Determine the [X, Y] coordinate at the center of the cell enclosing the given text.  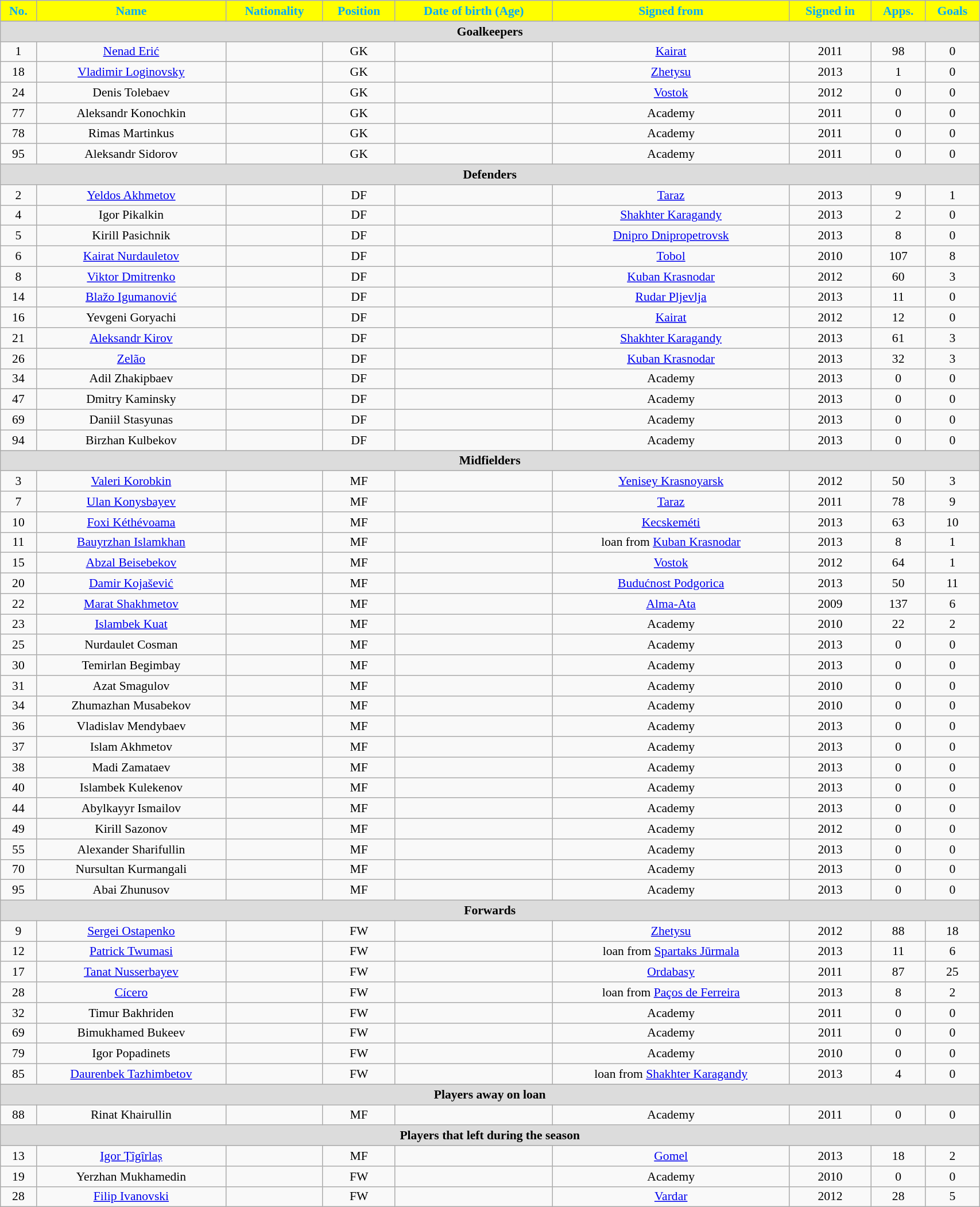
Daniil Stasyunas [131, 420]
Goals [952, 11]
Islambek Kuat [131, 624]
Aleksandr Konochkin [131, 113]
36 [18, 727]
Viktor Dmitrenko [131, 277]
Signed in [830, 11]
Date of birth (Age) [474, 11]
Cícero [131, 992]
79 [18, 1054]
Valeri Korobkin [131, 482]
loan from Shakhter Karagandy [671, 1074]
17 [18, 972]
Abai Zhunusov [131, 890]
31 [18, 686]
Yevgeni Goryachi [131, 318]
Bimukhamed Bukeev [131, 1033]
Rinat Khairullin [131, 1115]
23 [18, 624]
19 [18, 1177]
loan from Kuban Krasnodar [671, 542]
15 [18, 563]
Damir Kojašević [131, 584]
Dmitry Kaminsky [131, 399]
98 [898, 52]
26 [18, 359]
37 [18, 747]
21 [18, 338]
Forwards [490, 911]
Defenders [490, 174]
2009 [830, 604]
loan from Spartaks Jūrmala [671, 952]
Igor Pikalkin [131, 215]
Marat Shakhmetov [131, 604]
60 [898, 277]
Blažo Igumanović [131, 297]
63 [898, 522]
85 [18, 1074]
Name [131, 11]
47 [18, 399]
Alexander Sharifullin [131, 849]
24 [18, 93]
20 [18, 584]
Foxi Kéthévoama [131, 522]
Vardar [671, 1197]
94 [18, 440]
49 [18, 829]
Adil Zhakipbaev [131, 379]
Yeldos Akhmetov [131, 195]
Nenad Erić [131, 52]
77 [18, 113]
Rimas Martinkus [131, 134]
Tobol [671, 257]
Timur Bakhriden [131, 1013]
Aleksandr Sidorov [131, 154]
Vladimir Loginovsky [131, 72]
Sergei Ostapenko [131, 931]
Midfielders [490, 461]
Gomel [671, 1156]
Position [359, 11]
Goalkeepers [490, 32]
Tanat Nusserbayev [131, 972]
70 [18, 870]
Igor Țîgîrlaș [131, 1156]
Kirill Sazonov [131, 829]
Kirill Pasichnik [131, 236]
Igor Popadinets [131, 1054]
7 [18, 502]
44 [18, 809]
14 [18, 297]
Azat Smagulov [131, 686]
Apps. [898, 11]
Nurdaulet Cosman [131, 645]
Madi Zamataev [131, 767]
Ulan Konysbayev [131, 502]
Denis Tolebaev [131, 93]
Islam Akhmetov [131, 747]
Zelão [131, 359]
Abzal Beisebekov [131, 563]
Alma-Ata [671, 604]
Filip Ivanovski [131, 1197]
64 [898, 563]
87 [898, 972]
Ordabasy [671, 972]
Players away on loan [490, 1095]
Abylkayyr Ismailov [131, 809]
107 [898, 257]
61 [898, 338]
137 [898, 604]
Bauyrzhan Islamkhan [131, 542]
Yenisey Krasnoyarsk [671, 482]
Kecskeméti [671, 522]
Vladislav Mendybaev [131, 727]
Nursultan Kurmangali [131, 870]
Patrick Twumasi [131, 952]
Players that left during the season [490, 1136]
Birzhan Kulbekov [131, 440]
Temirlan Begimbay [131, 665]
Aleksandr Kirov [131, 338]
Dnipro Dnipropetrovsk [671, 236]
40 [18, 788]
Zhumazhan Musabekov [131, 706]
55 [18, 849]
Budućnost Podgorica [671, 584]
Yerzhan Mukhamedin [131, 1177]
38 [18, 767]
Kairat Nurdauletov [131, 257]
Signed from [671, 11]
30 [18, 665]
Daurenbek Tazhimbetov [131, 1074]
loan from Paços de Ferreira [671, 992]
Rudar Pljevlja [671, 297]
16 [18, 318]
Nationality [274, 11]
Islambek Kulekenov [131, 788]
No. [18, 11]
13 [18, 1156]
